Provide the (x, y) coordinate of the cell's center where the given text is located.  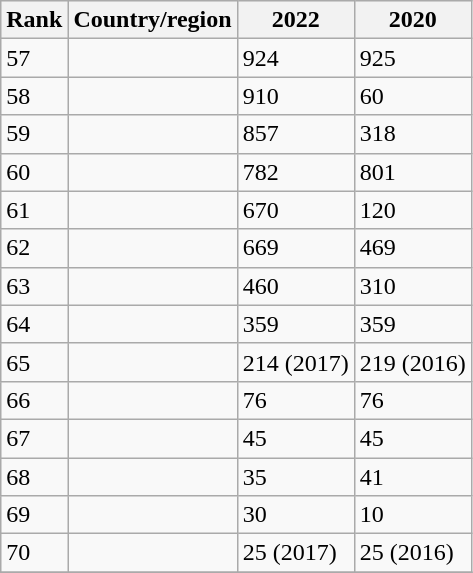
63 (34, 286)
310 (412, 286)
214 (2017) (296, 362)
30 (296, 515)
801 (412, 172)
469 (412, 248)
Country/region (152, 20)
2020 (412, 20)
857 (296, 134)
910 (296, 96)
669 (296, 248)
65 (34, 362)
57 (34, 58)
460 (296, 286)
2022 (296, 20)
25 (2016) (412, 553)
Rank (34, 20)
66 (34, 400)
10 (412, 515)
68 (34, 477)
58 (34, 96)
120 (412, 210)
62 (34, 248)
25 (2017) (296, 553)
70 (34, 553)
67 (34, 438)
924 (296, 58)
318 (412, 134)
64 (34, 324)
925 (412, 58)
59 (34, 134)
35 (296, 477)
41 (412, 477)
670 (296, 210)
69 (34, 515)
782 (296, 172)
61 (34, 210)
219 (2016) (412, 362)
